From the cell containing the given text, extract its center point as (X, Y) coordinate. 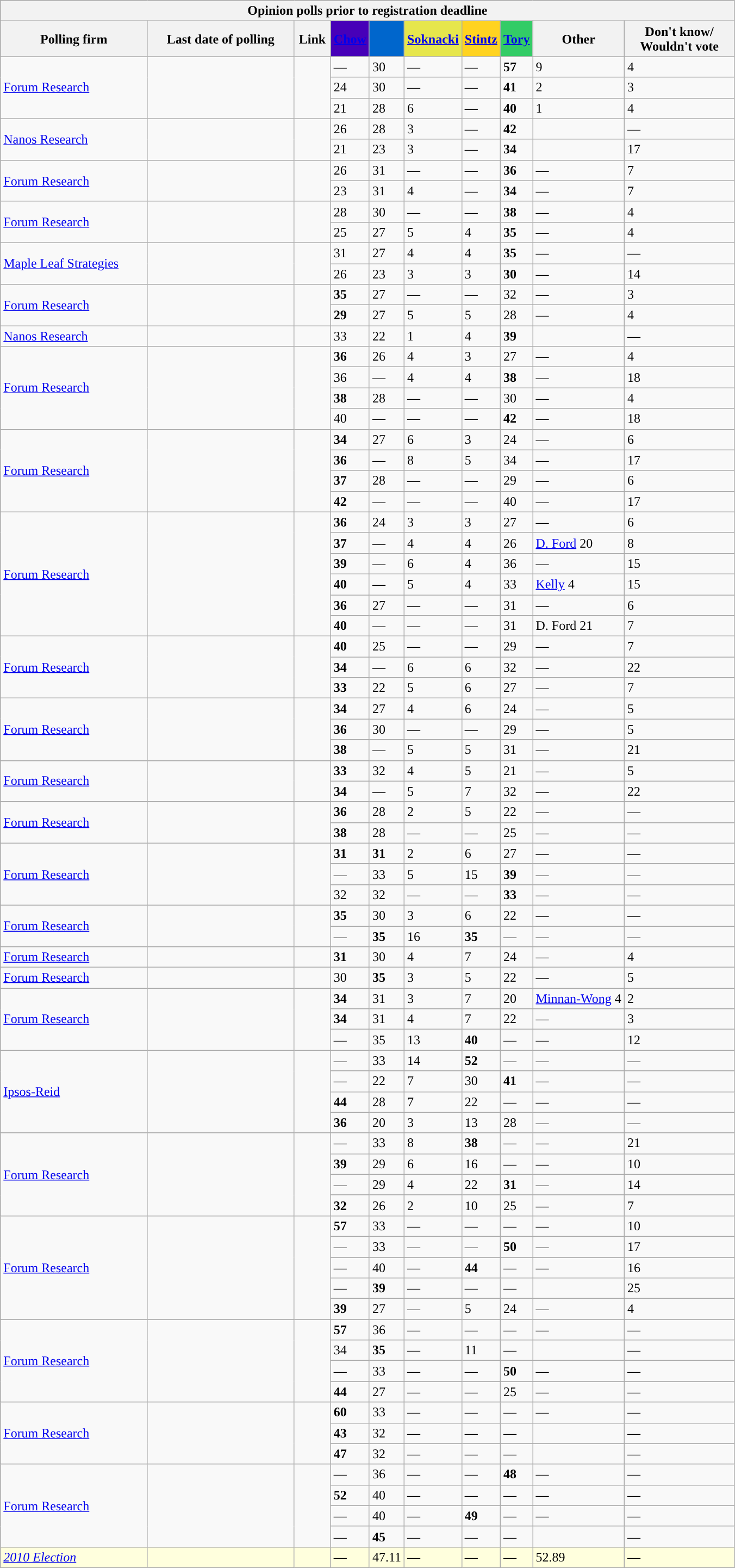
Don't know/Wouldn't vote (680, 39)
D. Ford 20 (578, 543)
43 (350, 1433)
48 (516, 1474)
47 (350, 1454)
Stintz (481, 39)
Tory (516, 39)
60 (350, 1412)
45 (387, 1536)
Other (578, 39)
Ipsos-Reid (74, 1092)
Maple Leaf Strategies (74, 263)
Opinion polls prior to registration deadline (367, 11)
Link (313, 39)
D. Ford 21 (578, 626)
Chow (350, 39)
9 (578, 67)
52.89 (578, 1557)
Last date of polling (221, 39)
Kelly 4 (578, 584)
47.11 (387, 1557)
Soknacki (433, 39)
49 (481, 1516)
12 (680, 1040)
Polling firm (74, 39)
2010 Election (74, 1557)
11 (481, 1350)
Minnan-Wong 4 (578, 999)
